Extract the (X, Y) coordinate from the center of the cell holding the provided text.  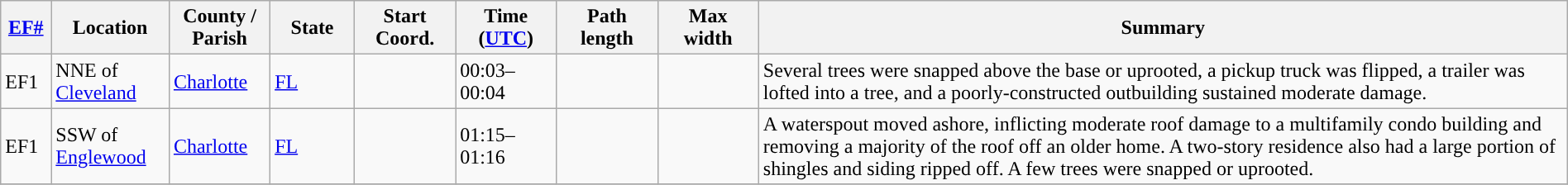
Path length (607, 28)
County / Parish (219, 28)
Start Coord. (404, 28)
NNE of Cleveland (111, 81)
00:03–00:04 (506, 81)
Time (UTC) (506, 28)
Max width (708, 28)
SSW of Englewood (111, 146)
State (313, 28)
01:15–01:16 (506, 146)
Location (111, 28)
EF# (26, 28)
Summary (1163, 28)
